Extract the (x, y) coordinate from the center of the cell holding the provided text.  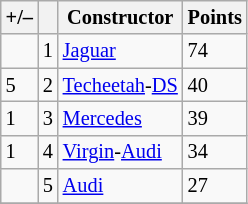
Jaguar (120, 51)
27 (215, 186)
40 (215, 85)
Constructor (120, 17)
74 (215, 51)
Mercedes (120, 118)
Audi (120, 186)
34 (215, 152)
39 (215, 118)
Virgin-Audi (120, 152)
4 (48, 152)
+/– (20, 17)
3 (48, 118)
2 (48, 85)
Points (215, 17)
Techeetah-DS (120, 85)
